Scan for the cell matching the given text and deliver its [x, y] coordinate at center. 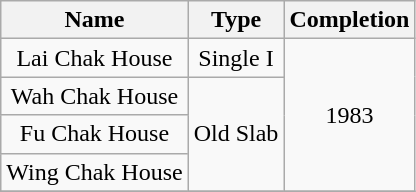
Fu Chak House [94, 134]
Name [94, 20]
Type [236, 20]
Wing Chak House [94, 172]
Wah Chak House [94, 96]
Single I [236, 58]
1983 [350, 115]
Lai Chak House [94, 58]
Completion [350, 20]
Old Slab [236, 134]
